Find where the given text appears and provide that cell's center as [X, Y] coordinate. 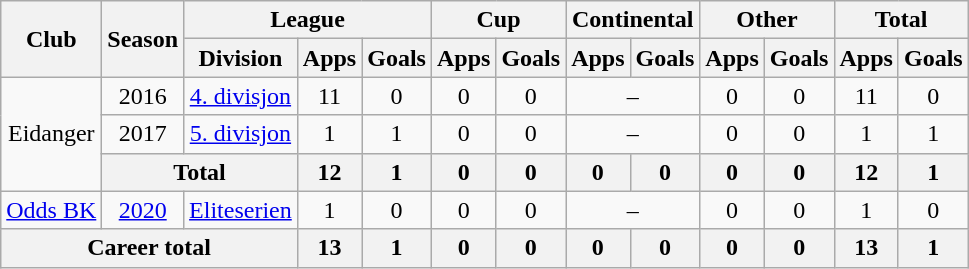
Eidanger [52, 134]
Odds BK [52, 210]
Division [241, 58]
Other [767, 20]
2020 [143, 210]
5. divisjon [241, 134]
Continental [633, 20]
4. divisjon [241, 96]
Season [143, 39]
Career total [150, 248]
Cup [498, 20]
2017 [143, 134]
Eliteserien [241, 210]
2016 [143, 96]
League [308, 20]
Club [52, 39]
